Output the [X, Y] coordinate of the center of the cell containing the given text.  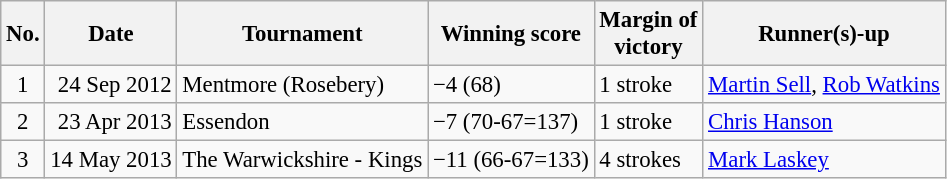
Date [111, 34]
14 May 2013 [111, 160]
Margin ofvictory [648, 34]
Runner(s)-up [824, 34]
−4 (68) [511, 85]
Winning score [511, 34]
No. [23, 34]
−11 (66-67=133) [511, 160]
Chris Hanson [824, 122]
3 [23, 160]
4 strokes [648, 160]
2 [23, 122]
Essendon [302, 122]
Mentmore (Rosebery) [302, 85]
1 [23, 85]
23 Apr 2013 [111, 122]
Mark Laskey [824, 160]
−7 (70-67=137) [511, 122]
Martin Sell, Rob Watkins [824, 85]
Tournament [302, 34]
24 Sep 2012 [111, 85]
The Warwickshire - Kings [302, 160]
